From the cell containing the given text, extract its center point as (X, Y) coordinate. 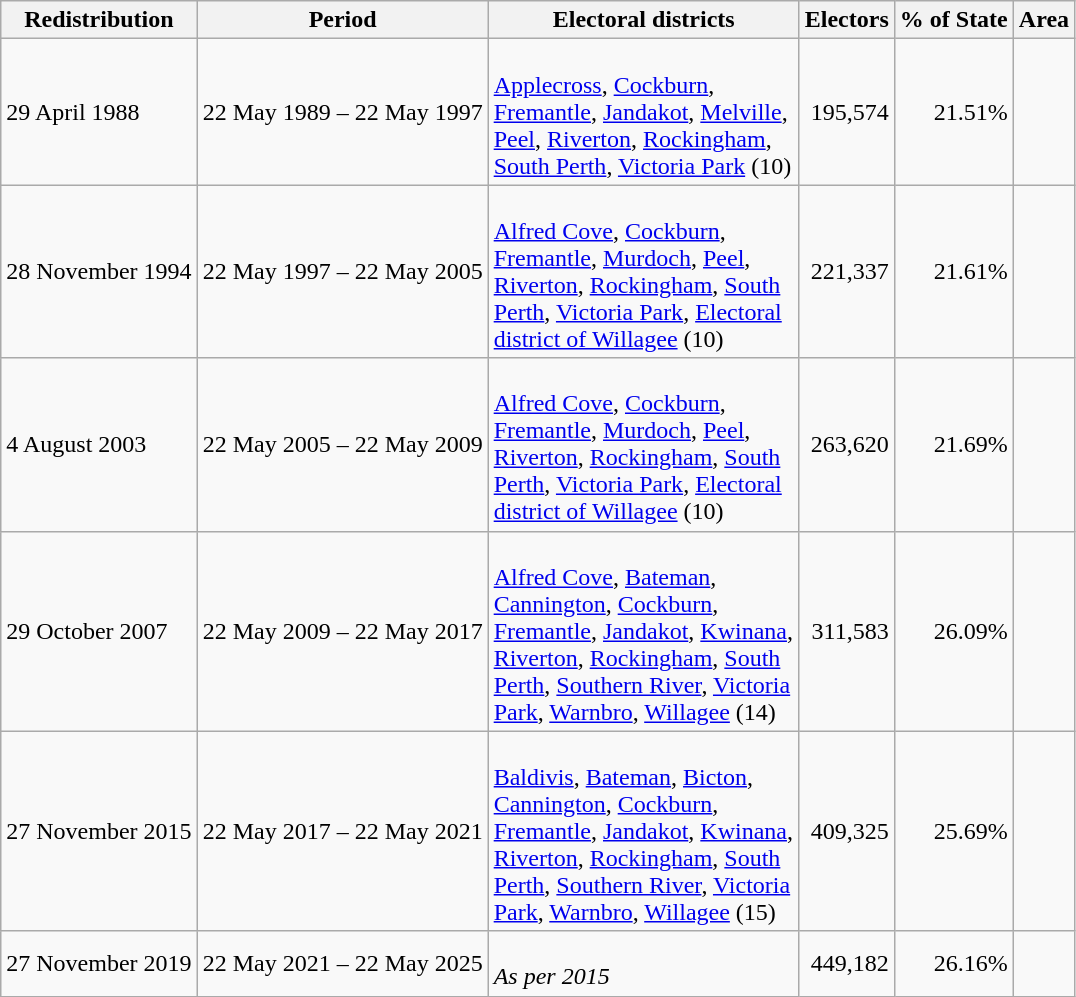
26.16% (954, 964)
449,182 (846, 964)
195,574 (846, 112)
22 May 2017 – 22 May 2021 (342, 831)
Electoral districts (644, 20)
Applecross, Cockburn, Fremantle, Jandakot, Melville, Peel, Riverton, Rockingham, South Perth, Victoria Park (10) (644, 112)
4 August 2003 (99, 444)
21.61% (954, 272)
25.69% (954, 831)
22 May 1989 – 22 May 1997 (342, 112)
22 May 2021 – 22 May 2025 (342, 964)
22 May 2009 – 22 May 2017 (342, 631)
Redistribution (99, 20)
27 November 2015 (99, 831)
21.69% (954, 444)
29 October 2007 (99, 631)
29 April 1988 (99, 112)
409,325 (846, 831)
Period (342, 20)
22 May 2005 – 22 May 2009 (342, 444)
28 November 1994 (99, 272)
Area (1044, 20)
26.09% (954, 631)
As per 2015 (644, 964)
% of State (954, 20)
21.51% (954, 112)
27 November 2019 (99, 964)
221,337 (846, 272)
311,583 (846, 631)
263,620 (846, 444)
22 May 1997 – 22 May 2005 (342, 272)
Electors (846, 20)
